Output the [X, Y] coordinate of the center of the cell containing the given text.  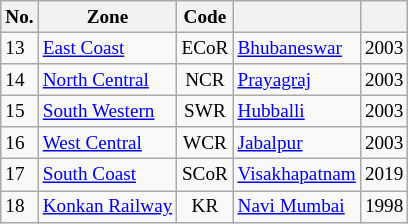
Konkan Railway [108, 206]
ECoR [205, 48]
SCoR [205, 175]
West Central [108, 143]
SWR [205, 111]
WCR [205, 143]
16 [20, 143]
18 [20, 206]
Bhubaneswar [296, 48]
Zone [108, 17]
Navi Mumbai [296, 206]
South Western [108, 111]
NCR [205, 80]
No. [20, 17]
East Coast [108, 48]
KR [205, 206]
Code [205, 17]
Jabalpur [296, 143]
Visakhapatnam [296, 175]
17 [20, 175]
Prayagraj [296, 80]
1998 [384, 206]
2019 [384, 175]
15 [20, 111]
14 [20, 80]
Hubballi [296, 111]
South Coast [108, 175]
13 [20, 48]
North Central [108, 80]
